Output the [x, y] coordinate of the center of the cell containing the given text.  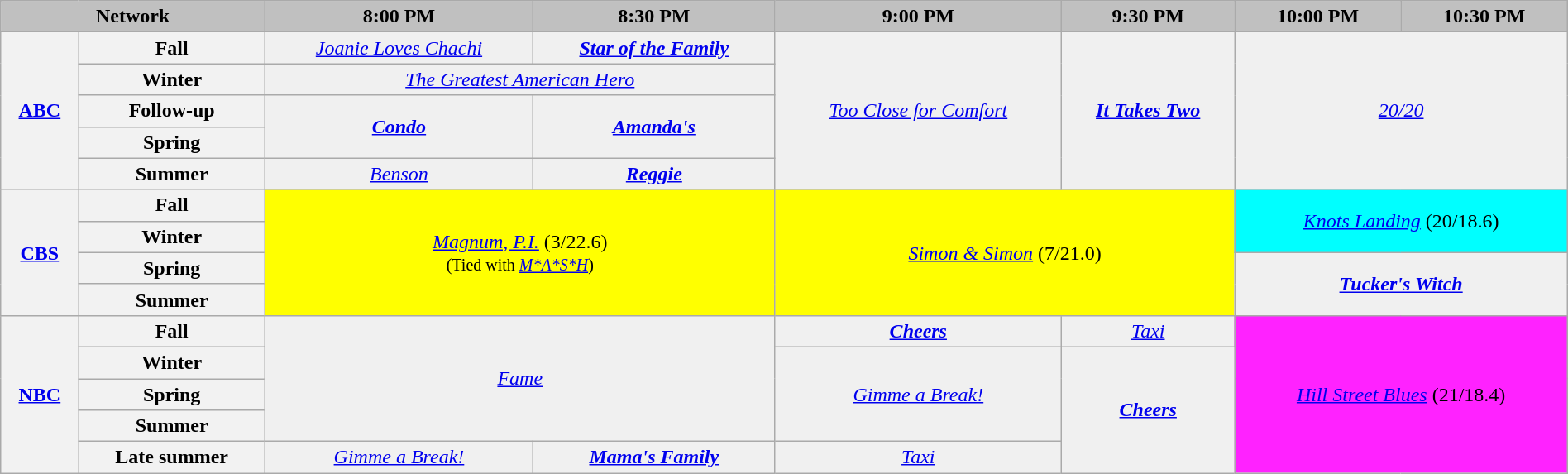
The Greatest American Hero [519, 79]
9:00 PM [918, 17]
8:30 PM [655, 17]
CBS [40, 252]
Tucker's Witch [1401, 284]
Star of the Family [655, 48]
It Takes Two [1148, 111]
8:00 PM [399, 17]
Late summer [172, 457]
Amanda's [655, 127]
Network [133, 17]
Joanie Loves Chachi [399, 48]
9:30 PM [1148, 17]
ABC [40, 111]
20/20 [1401, 111]
Fame [519, 378]
NBC [40, 394]
Benson [399, 174]
Simon & Simon (7/21.0) [1005, 252]
Knots Landing (20/18.6) [1401, 221]
Magnum, P.I. (3/22.6)(Tied with M*A*S*H) [519, 252]
Mama's Family [655, 457]
Follow-up [172, 111]
Hill Street Blues (21/18.4) [1401, 394]
10:30 PM [1484, 17]
Condo [399, 127]
Too Close for Comfort [918, 111]
10:00 PM [1318, 17]
Reggie [655, 174]
